Determine the [x, y] coordinate at the center of the cell enclosing the given text.  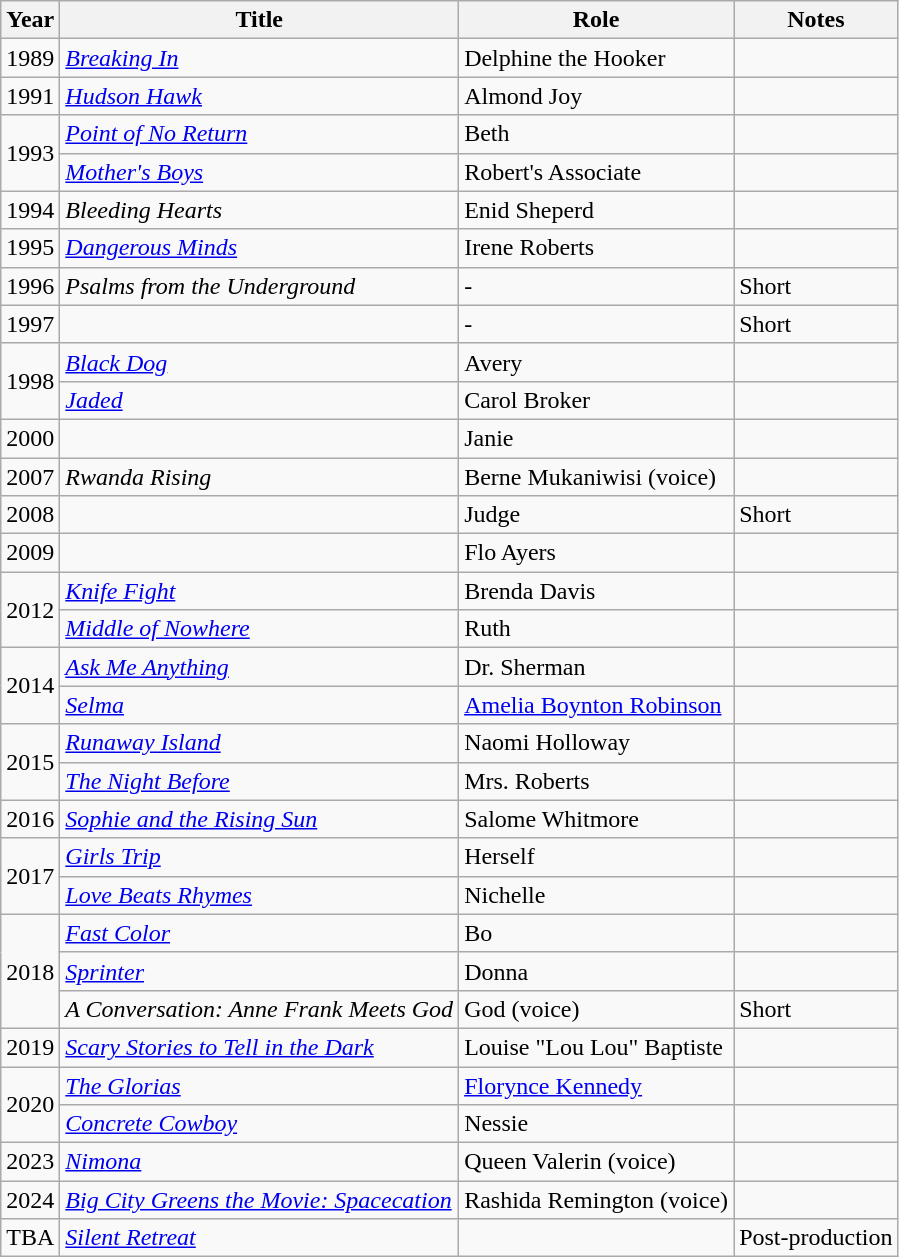
Big City Greens the Movie: Spacecation [260, 1200]
Bo [596, 933]
The Night Before [260, 781]
1996 [30, 286]
Janie [596, 438]
Irene Roberts [596, 248]
Sprinter [260, 971]
Ruth [596, 629]
Year [30, 20]
2017 [30, 876]
2015 [30, 762]
Judge [596, 515]
Herself [596, 857]
Silent Retreat [260, 1238]
2020 [30, 1104]
A Conversation: Anne Frank Meets God [260, 1009]
2019 [30, 1047]
Notes [816, 20]
Queen Valerin (voice) [596, 1162]
1994 [30, 210]
Delphine the Hooker [596, 58]
Mrs. Roberts [596, 781]
Carol Broker [596, 400]
Concrete Cowboy [260, 1124]
Almond Joy [596, 96]
Knife Fight [260, 591]
Role [596, 20]
2024 [30, 1200]
Jaded [260, 400]
Nessie [596, 1124]
1991 [30, 96]
Sophie and the Rising Sun [260, 819]
Dangerous Minds [260, 248]
Nichelle [596, 895]
2009 [30, 553]
2008 [30, 515]
Rwanda Rising [260, 477]
TBA [30, 1238]
2007 [30, 477]
The Glorias [260, 1085]
Mother's Boys [260, 172]
Hudson Hawk [260, 96]
1995 [30, 248]
Robert's Associate [596, 172]
Selma [260, 705]
Naomi Holloway [596, 743]
Louise "Lou Lou" Baptiste [596, 1047]
2023 [30, 1162]
Fast Color [260, 933]
Girls Trip [260, 857]
Black Dog [260, 362]
Post-production [816, 1238]
Avery [596, 362]
Donna [596, 971]
Brenda Davis [596, 591]
Beth [596, 134]
Berne Mukaniwisi (voice) [596, 477]
Enid Sheperd [596, 210]
Ask Me Anything [260, 667]
Rashida Remington (voice) [596, 1200]
Nimona [260, 1162]
Breaking In [260, 58]
Salome Whitmore [596, 819]
2018 [30, 971]
1989 [30, 58]
1997 [30, 324]
2000 [30, 438]
God (voice) [596, 1009]
2016 [30, 819]
Point of No Return [260, 134]
Dr. Sherman [596, 667]
Psalms from the Underground [260, 286]
1998 [30, 381]
Bleeding Hearts [260, 210]
Amelia Boynton Robinson [596, 705]
Flo Ayers [596, 553]
1993 [30, 153]
Title [260, 20]
2014 [30, 686]
Scary Stories to Tell in the Dark [260, 1047]
Middle of Nowhere [260, 629]
Love Beats Rhymes [260, 895]
Runaway Island [260, 743]
2012 [30, 610]
Florynce Kennedy [596, 1085]
